Identify which cell holds the provided text, then report its [X, Y] central coordinate. 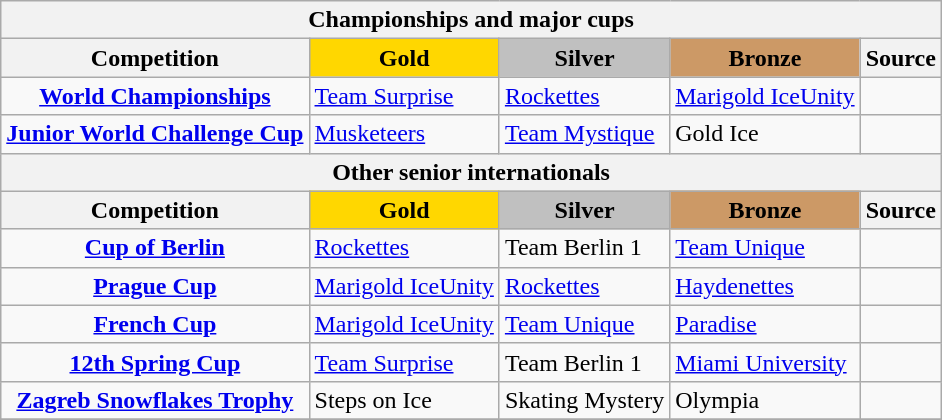
Gold Ice [765, 134]
Prague Cup [155, 286]
Haydenettes [765, 286]
Steps on Ice [404, 400]
Other senior internationals [472, 172]
Cup of Berlin [155, 248]
Miami University [765, 362]
World Championships [155, 96]
Musketeers [404, 134]
Championships and major cups [472, 20]
Zagreb Snowflakes Trophy [155, 400]
Olympia [765, 400]
Junior World Challenge Cup [155, 134]
Skating Mystery [584, 400]
Team Mystique [584, 134]
Paradise [765, 324]
12th Spring Cup [155, 362]
French Cup [155, 324]
